Provide the [X, Y] coordinate of the cell's center where the given text is located.  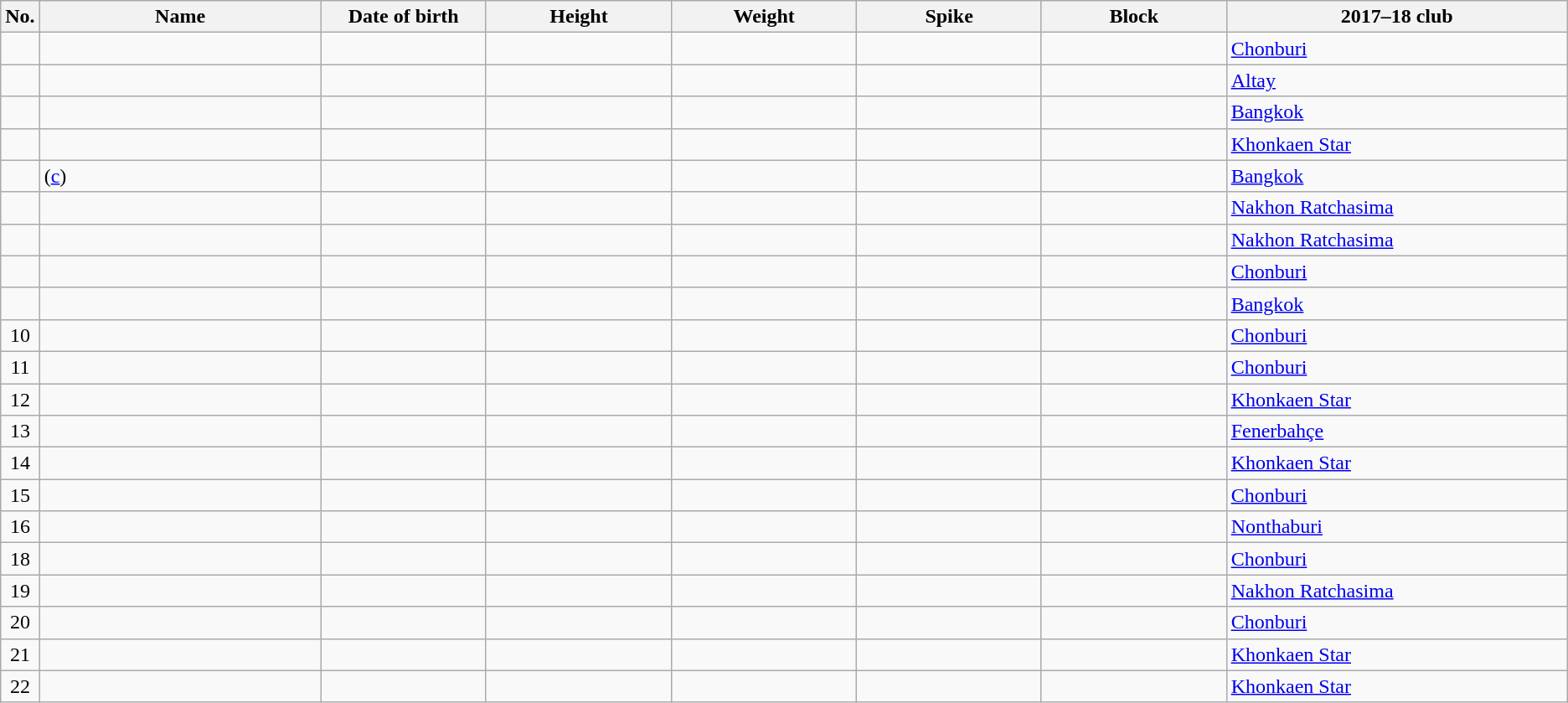
21 [20, 654]
Block [1134, 17]
(c) [180, 176]
Name [180, 17]
20 [20, 623]
Height [578, 17]
No. [20, 17]
22 [20, 686]
14 [20, 463]
11 [20, 367]
Fenerbahçe [1397, 432]
19 [20, 591]
2017–18 club [1397, 17]
Nonthaburi [1397, 527]
18 [20, 559]
10 [20, 335]
Weight [764, 17]
Altay [1397, 80]
12 [20, 400]
Date of birth [404, 17]
15 [20, 495]
Spike [950, 17]
13 [20, 432]
16 [20, 527]
